Find where the given text appears and provide that cell's center as [x, y] coordinate. 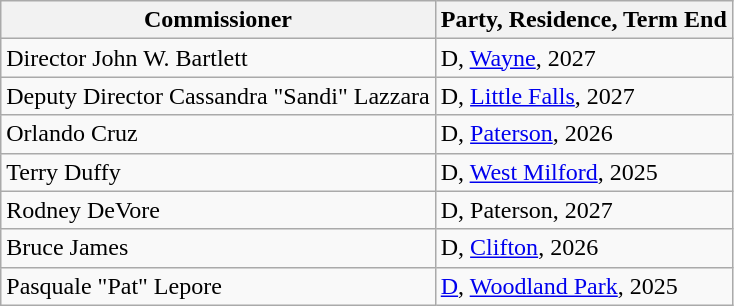
D, Clifton, 2026 [584, 248]
D, Woodland Park, 2025 [584, 286]
D, Little Falls, 2027 [584, 96]
Director John W. Bartlett [218, 58]
D, Wayne, 2027 [584, 58]
D, West Milford, 2025 [584, 172]
Party, Residence, Term End [584, 20]
Deputy Director Cassandra "Sandi" Lazzara [218, 96]
Commissioner [218, 20]
Orlando Cruz [218, 134]
D, Paterson, 2027 [584, 210]
Bruce James [218, 248]
Rodney DeVore [218, 210]
D, Paterson, 2026 [584, 134]
Pasquale "Pat" Lepore [218, 286]
Terry Duffy [218, 172]
